Find where the given text appears and provide that cell's center as (X, Y) coordinate. 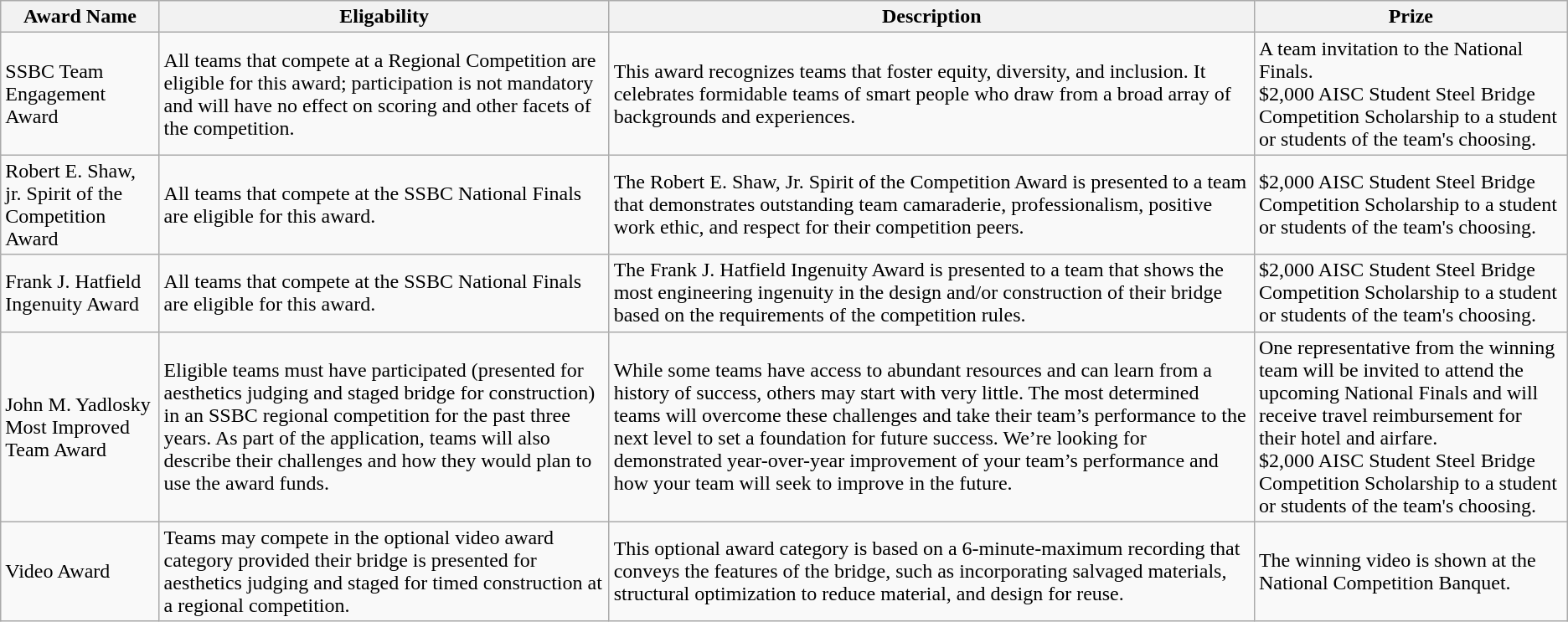
A team invitation to the National Finals.$2,000 AISC Student Steel Bridge Competition Scholarship to a student or students of the team's choosing. (1411, 94)
Eligability (384, 17)
The winning video is shown at the National Competition Banquet. (1411, 571)
Frank J. Hatfield Ingenuity Award (80, 293)
Award Name (80, 17)
Video Award (80, 571)
Description (931, 17)
Robert E. Shaw, jr. Spirit of the Competition Award (80, 204)
Prize (1411, 17)
John M. Yadlosky Most Improved Team Award (80, 427)
SSBC Team Engagement Award (80, 94)
